Search for the cell housing the specified text and yield its [x, y] center coordinate. 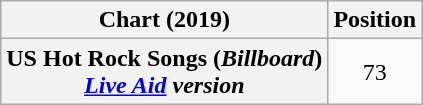
US Hot Rock Songs (Billboard)Live Aid version [164, 72]
73 [375, 72]
Chart (2019) [164, 20]
Position [375, 20]
